Return the [X, Y] coordinate for the center point of the cell that contains the specified text.  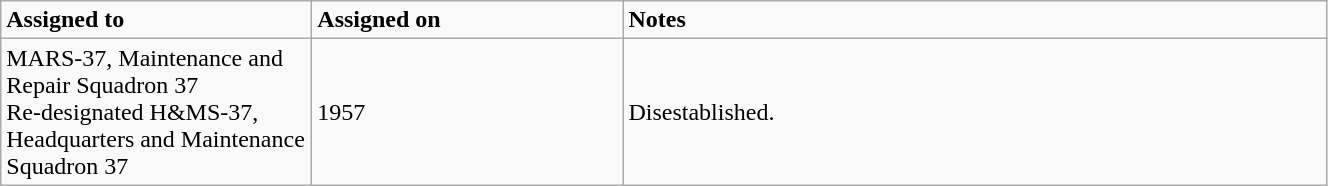
Notes [975, 20]
Disestablished. [975, 112]
Assigned on [468, 20]
MARS-37, Maintenance and Repair Squadron 37Re-designated H&MS-37, Headquarters and Maintenance Squadron 37 [156, 112]
Assigned to [156, 20]
1957 [468, 112]
